Detect which cell encompasses the target text, then output its [X, Y] center coordinate. 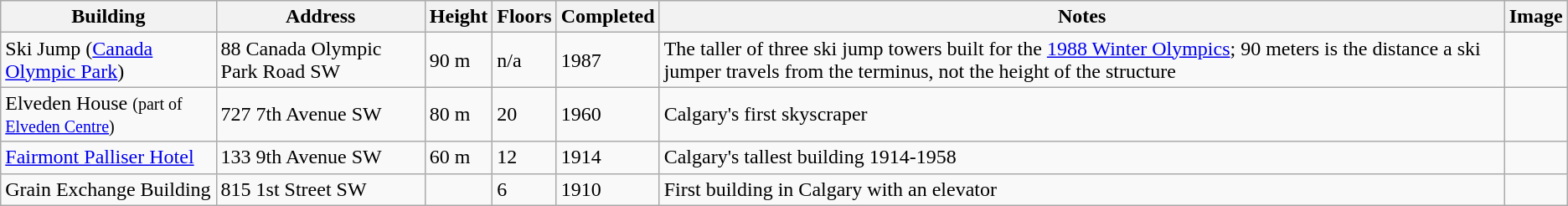
88 Canada Olympic Park Road SW [320, 60]
Building [109, 17]
1914 [608, 157]
60 m [458, 157]
Elveden House (part of Elveden Centre) [109, 114]
1987 [608, 60]
Notes [1082, 17]
1910 [608, 189]
Fairmont Palliser Hotel [109, 157]
Completed [608, 17]
80 m [458, 114]
1960 [608, 114]
727 7th Avenue SW [320, 114]
90 m [458, 60]
Address [320, 17]
Image [1536, 17]
815 1st Street SW [320, 189]
133 9th Avenue SW [320, 157]
Calgary's tallest building 1914-1958 [1082, 157]
20 [524, 114]
12 [524, 157]
Grain Exchange Building [109, 189]
Height [458, 17]
n/a [524, 60]
Floors [524, 17]
Ski Jump (Canada Olympic Park) [109, 60]
6 [524, 189]
First building in Calgary with an elevator [1082, 189]
Calgary's first skyscraper [1082, 114]
